Capture the cell that displays the provided text and extract its [x, y] central coordinate. 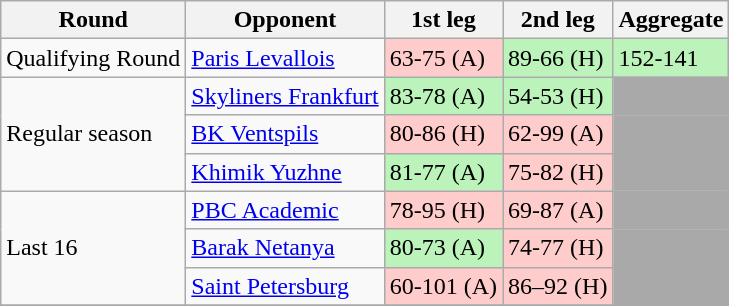
Barak Netanya [285, 248]
81-77 (A) [443, 172]
80-86 (H) [443, 134]
152-141 [671, 58]
54-53 (H) [558, 96]
Skyliners Frankfurt [285, 96]
Last 16 [94, 248]
Opponent [285, 20]
BK Ventspils [285, 134]
Khimik Yuzhne [285, 172]
Paris Levallois [285, 58]
74-77 (H) [558, 248]
86–92 (H) [558, 286]
1st leg [443, 20]
2nd leg [558, 20]
80-73 (A) [443, 248]
89-66 (H) [558, 58]
Round [94, 20]
60-101 (A) [443, 286]
75-82 (H) [558, 172]
Regular season [94, 134]
PBC Academic [285, 210]
69-87 (A) [558, 210]
63-75 (A) [443, 58]
78-95 (H) [443, 210]
Saint Petersburg [285, 286]
Aggregate [671, 20]
83-78 (A) [443, 96]
Qualifying Round [94, 58]
62-99 (A) [558, 134]
